Identify which cell holds the provided text, then report its (x, y) central coordinate. 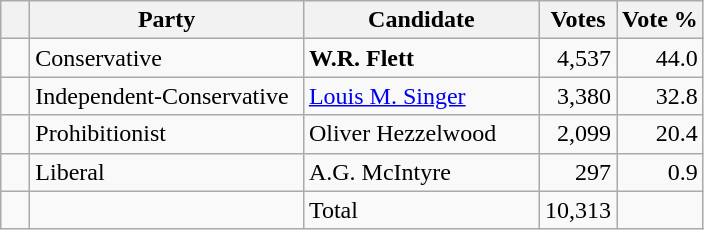
Vote % (660, 20)
Candidate (421, 20)
Independent-Conservative (167, 96)
3,380 (578, 96)
44.0 (660, 58)
Prohibitionist (167, 134)
Total (421, 210)
Party (167, 20)
4,537 (578, 58)
2,099 (578, 134)
0.9 (660, 172)
32.8 (660, 96)
Liberal (167, 172)
20.4 (660, 134)
Conservative (167, 58)
297 (578, 172)
Oliver Hezzelwood (421, 134)
10,313 (578, 210)
A.G. McIntyre (421, 172)
W.R. Flett (421, 58)
Votes (578, 20)
Louis M. Singer (421, 96)
